Capture the cell that displays the provided text and extract its (x, y) central coordinate. 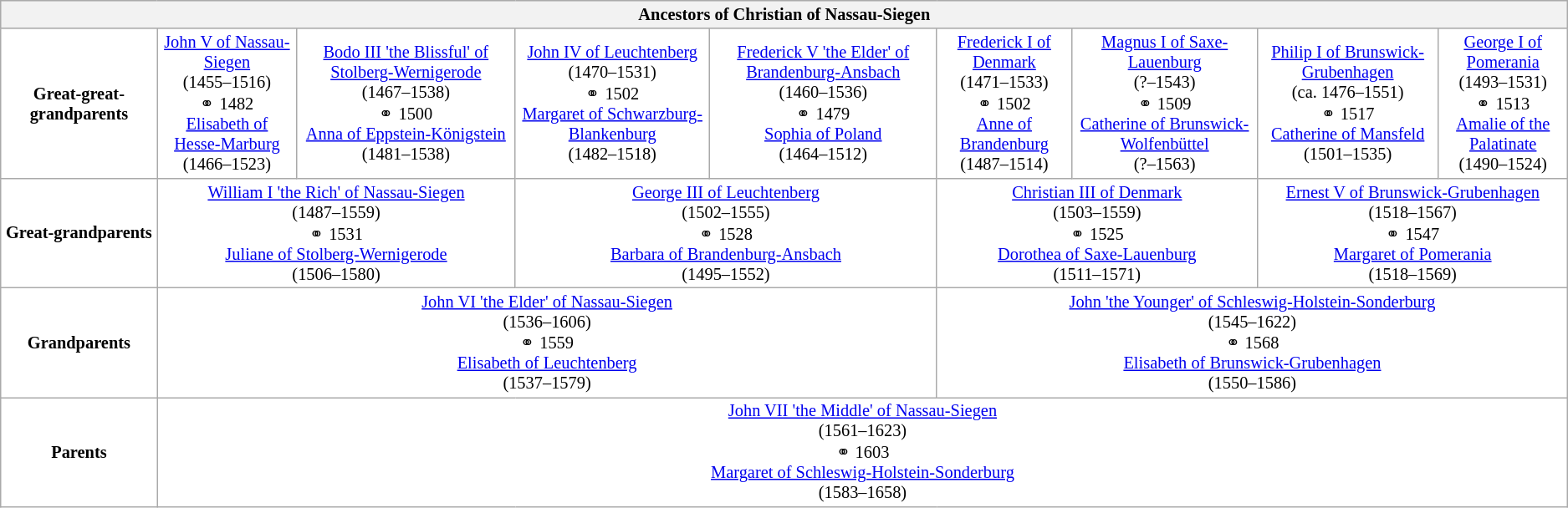
William I 'the Rich' of Nassau-Siegen(1487–1559)⚭ 1531Juliane of Stolberg-Wernigerode(1506–1580) (336, 232)
Philip I of Brunswick-Grubenhagen(ca. 1476–1551)⚭ 1517Catherine of Mansfeld(1501–1535) (1348, 104)
Frederick I of Denmark(1471–1533)⚭ 1502Anne of Brandenburg(1487–1514) (1004, 104)
John VII 'the Middle' of Nassau-Siegen(1561–1623)⚭ 1603Margaret of Schleswig-Holstein-Sonderburg(1583–1658) (863, 451)
Great-grandparents (79, 232)
John IV of Leuchtenberg(1470–1531)⚭ 1502Margaret of Schwarzburg-Blankenburg(1482–1518) (612, 104)
Bodo III 'the Blissful' of Stolberg-Wernigerode(1467–1538)⚭ 1500Anna of Eppstein-Königstein(1481–1538) (406, 104)
Ancestors of Christian of Nassau-Siegen (784, 14)
John 'the Younger' of Schleswig-Holstein-Sonderburg(1545–1622)⚭ 1568Elisabeth of Brunswick-Grubenhagen(1550–1586) (1253, 343)
Ernest V of Brunswick-Grubenhagen(1518–1567)⚭ 1547Margaret of Pomerania(1518–1569) (1413, 232)
Christian III of Denmark(1503–1559)⚭ 1525Dorothea of Saxe-Lauenburg(1511–1571) (1097, 232)
Magnus I of Saxe-Lauenburg(?–1543)⚭ 1509Catherine of Brunswick-Wolfenbüttel(?–1563) (1165, 104)
John V of Nassau-Siegen(1455–1516)⚭ 1482Elisabeth of Hesse-Marburg(1466–1523) (227, 104)
George I of Pomerania(1493–1531)⚭ 1513Amalie of the Palatinate(1490–1524) (1504, 104)
Parents (79, 451)
John VI 'the Elder' of Nassau-Siegen(1536–1606)⚭ 1559Elisabeth of Leuchtenberg(1537–1579) (547, 343)
George III of Leuchtenberg(1502–1555)⚭ 1528Barbara of Brandenburg-Ansbach(1495–1552) (726, 232)
Great-great-grandparents (79, 104)
Grandparents (79, 343)
Frederick V 'the Elder' of Brandenburg-Ansbach(1460–1536)⚭ 1479Sophia of Poland(1464–1512) (824, 104)
